Determine the [x, y] coordinate at the center of the cell enclosing the given text.  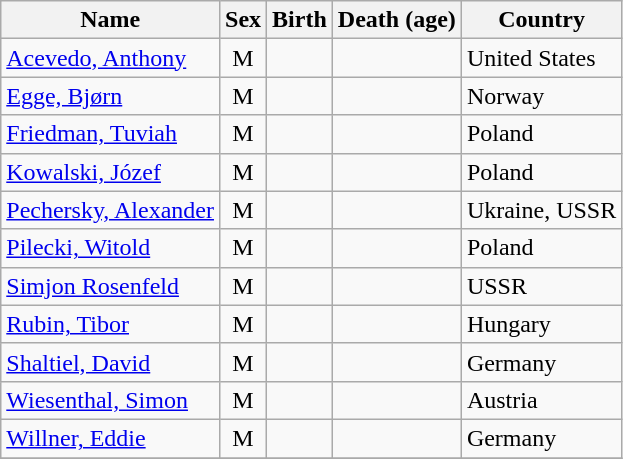
United States [541, 58]
Ukraine, USSR [541, 210]
Pilecki, Witold [110, 248]
Austria [541, 400]
Wiesenthal, Simon [110, 400]
Egge, Bjørn [110, 96]
Willner, Eddie [110, 438]
Shaltiel, David [110, 362]
Pechersky, Alexander [110, 210]
Birth [300, 20]
Country [541, 20]
Acevedo, Anthony [110, 58]
Sex [244, 20]
Simjon Rosenfeld [110, 286]
Name [110, 20]
Norway [541, 96]
Rubin, Tibor [110, 324]
Death (age) [396, 20]
Hungary [541, 324]
USSR [541, 286]
Friedman, Tuviah [110, 134]
Kowalski, Józef [110, 172]
